Search for the cell housing the specified text and yield its [x, y] center coordinate. 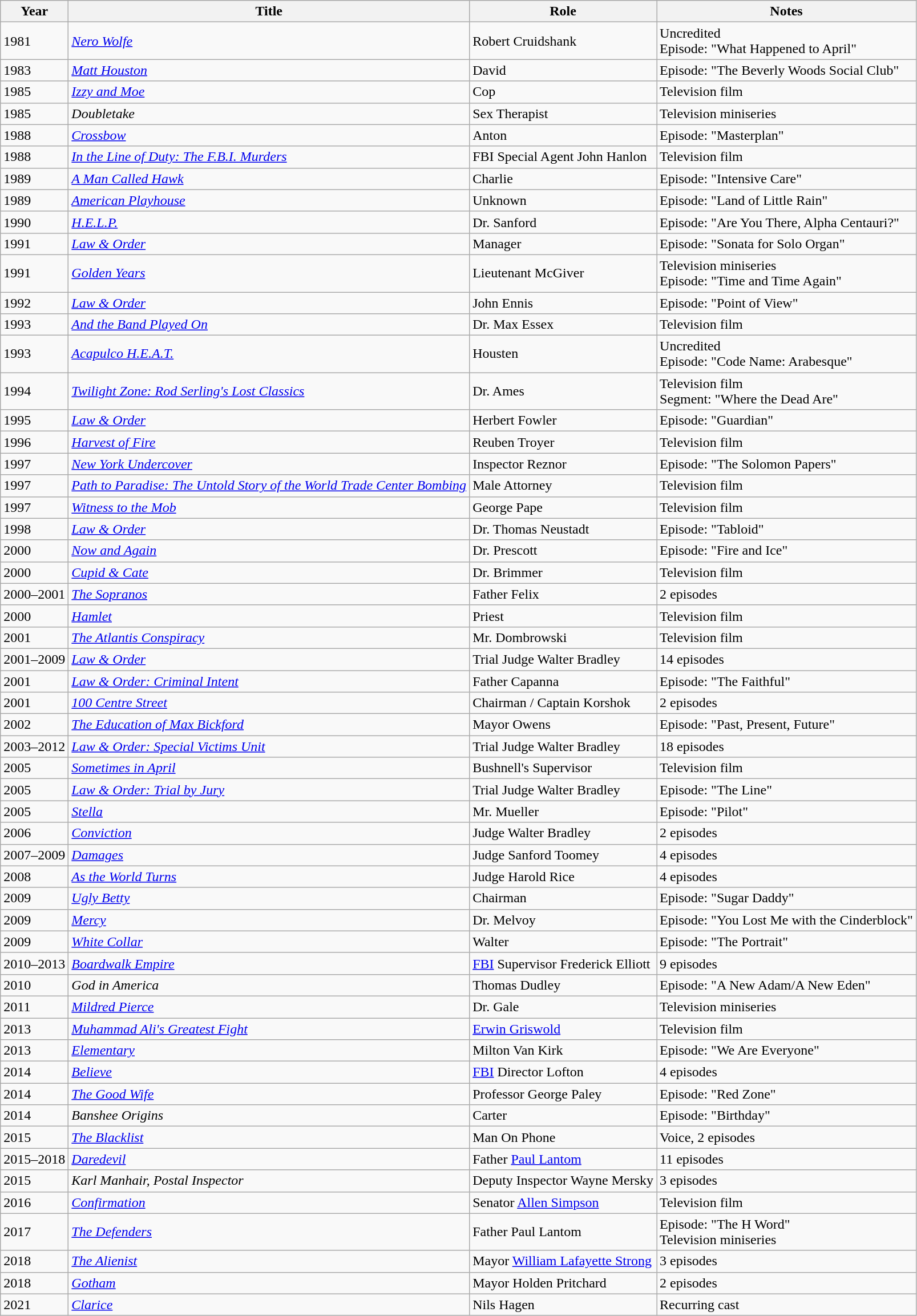
2008 [34, 877]
The Sopranos [269, 594]
Herbert Fowler [563, 421]
FBI Supervisor Frederick Elliott [563, 963]
Dr. Ames [563, 391]
Law & Order: Special Victims Unit [269, 746]
Senator Allen Simpson [563, 1202]
Elementary [269, 1051]
David [563, 70]
Thomas Dudley [563, 985]
Clarice [269, 1305]
Ugly Betty [269, 898]
God in America [269, 985]
Chairman [563, 898]
John Ennis [563, 303]
White Collar [269, 942]
Mildred Pierce [269, 1007]
1992 [34, 303]
Sex Therapist [563, 114]
Harvest of Fire [269, 442]
Recurring cast [786, 1305]
Professor George Paley [563, 1094]
Voice, 2 episodes [786, 1137]
Matt Houston [269, 70]
Priest [563, 616]
FBI Director Lofton [563, 1072]
A Man Called Hawk [269, 179]
Episode: "We Are Everyone" [786, 1051]
Believe [269, 1072]
Law & Order: Criminal Intent [269, 681]
Boardwalk Empire [269, 963]
2015–2018 [34, 1159]
Title [269, 11]
Episode: "Land of Little Rain" [786, 200]
Nils Hagen [563, 1305]
Episode: "Fire and Ice" [786, 551]
1998 [34, 529]
Notes [786, 11]
Acapulco H.E.A.T. [269, 354]
Episode: "The Beverly Woods Social Club" [786, 70]
Now and Again [269, 551]
Chairman / Captain Korshok [563, 703]
Law & Order: Trial by Jury [269, 790]
11 episodes [786, 1159]
Cop [563, 92]
Episode: "A New Adam/A New Eden" [786, 985]
Daredevil [269, 1159]
Crossbow [269, 135]
Mr. Dombrowski [563, 637]
In the Line of Duty: The F.B.I. Murders [269, 157]
Manager [563, 244]
Inspector Reznor [563, 464]
Robert Cruidshank [563, 41]
2002 [34, 725]
Golden Years [269, 273]
2003–2012 [34, 746]
Nero Wolfe [269, 41]
Bushnell's Supervisor [563, 768]
Banshee Origins [269, 1116]
Episode: "The Solomon Papers" [786, 464]
Dr. Prescott [563, 551]
Episode: "Birthday" [786, 1116]
Stella [269, 812]
Episode: "Masterplan" [786, 135]
Cupid & Cate [269, 572]
Lieutenant McGiver [563, 273]
Episode: "Sonata for Solo Organ" [786, 244]
Hamlet [269, 616]
As the World Turns [269, 877]
Dr. Brimmer [563, 572]
1996 [34, 442]
Television filmSegment: "Where the Dead Are" [786, 391]
Path to Paradise: The Untold Story of the World Trade Center Bombing [269, 486]
Episode: "The Faithful" [786, 681]
Reuben Troyer [563, 442]
Damages [269, 855]
Judge Walter Bradley [563, 833]
2010 [34, 985]
Milton Van Kirk [563, 1051]
Male Attorney [563, 486]
Deputy Inspector Wayne Mersky [563, 1181]
Dr. Thomas Neustadt [563, 529]
2007–2009 [34, 855]
Mr. Mueller [563, 812]
Episode: "Point of View" [786, 303]
The Atlantis Conspiracy [269, 637]
And the Band Played On [269, 325]
Father Felix [563, 594]
14 episodes [786, 659]
2001–2009 [34, 659]
Gotham [269, 1283]
H.E.L.P. [269, 222]
2006 [34, 833]
Episode: "Pilot" [786, 812]
Conviction [269, 833]
Confirmation [269, 1202]
Twilight Zone: Rod Serling's Lost Classics [269, 391]
Episode: "The Line" [786, 790]
Erwin Griswold [563, 1029]
Karl Manhair, Postal Inspector [269, 1181]
Episode: "The Portrait" [786, 942]
Role [563, 11]
Mercy [269, 920]
Witness to the Mob [269, 507]
George Pape [563, 507]
Dr. Gale [563, 1007]
The Defenders [269, 1232]
Man On Phone [563, 1137]
2021 [34, 1305]
Episode: "Intensive Care" [786, 179]
The Blacklist [269, 1137]
Episode: "You Lost Me with the Cinderblock" [786, 920]
Izzy and Moe [269, 92]
Dr. Melvoy [563, 920]
Housten [563, 354]
2010–2013 [34, 963]
Television miniseriesEpisode: "Time and Time Again" [786, 273]
1983 [34, 70]
Episode: "Sugar Daddy" [786, 898]
1981 [34, 41]
Episode: "The H Word"Television miniseries [786, 1232]
The Alienist [269, 1261]
100 Centre Street [269, 703]
Muhammad Ali's Greatest Fight [269, 1029]
Unknown [563, 200]
The Education of Max Bickford [269, 725]
The Good Wife [269, 1094]
1994 [34, 391]
Episode: "Tabloid" [786, 529]
UncreditedEpisode: "Code Name: Arabesque" [786, 354]
2000–2001 [34, 594]
UncreditedEpisode: "What Happened to April" [786, 41]
Episode: "Guardian" [786, 421]
Mayor Holden Pritchard [563, 1283]
2011 [34, 1007]
1995 [34, 421]
Episode: "Are You There, Alpha Centauri?" [786, 222]
Sometimes in April [269, 768]
1990 [34, 222]
American Playhouse [269, 200]
FBI Special Agent John Hanlon [563, 157]
New York Undercover [269, 464]
Episode: "Past, Present, Future" [786, 725]
Mayor William Lafayette Strong [563, 1261]
9 episodes [786, 963]
Episode: "Red Zone" [786, 1094]
Mayor Owens [563, 725]
Walter [563, 942]
Judge Sanford Toomey [563, 855]
18 episodes [786, 746]
Dr. Sanford [563, 222]
Charlie [563, 179]
Carter [563, 1116]
Doubletake [269, 114]
Year [34, 11]
Father Capanna [563, 681]
2017 [34, 1232]
Judge Harold Rice [563, 877]
Anton [563, 135]
2016 [34, 1202]
Dr. Max Essex [563, 325]
